Detect which cell encompasses the target text, then output its (x, y) center coordinate. 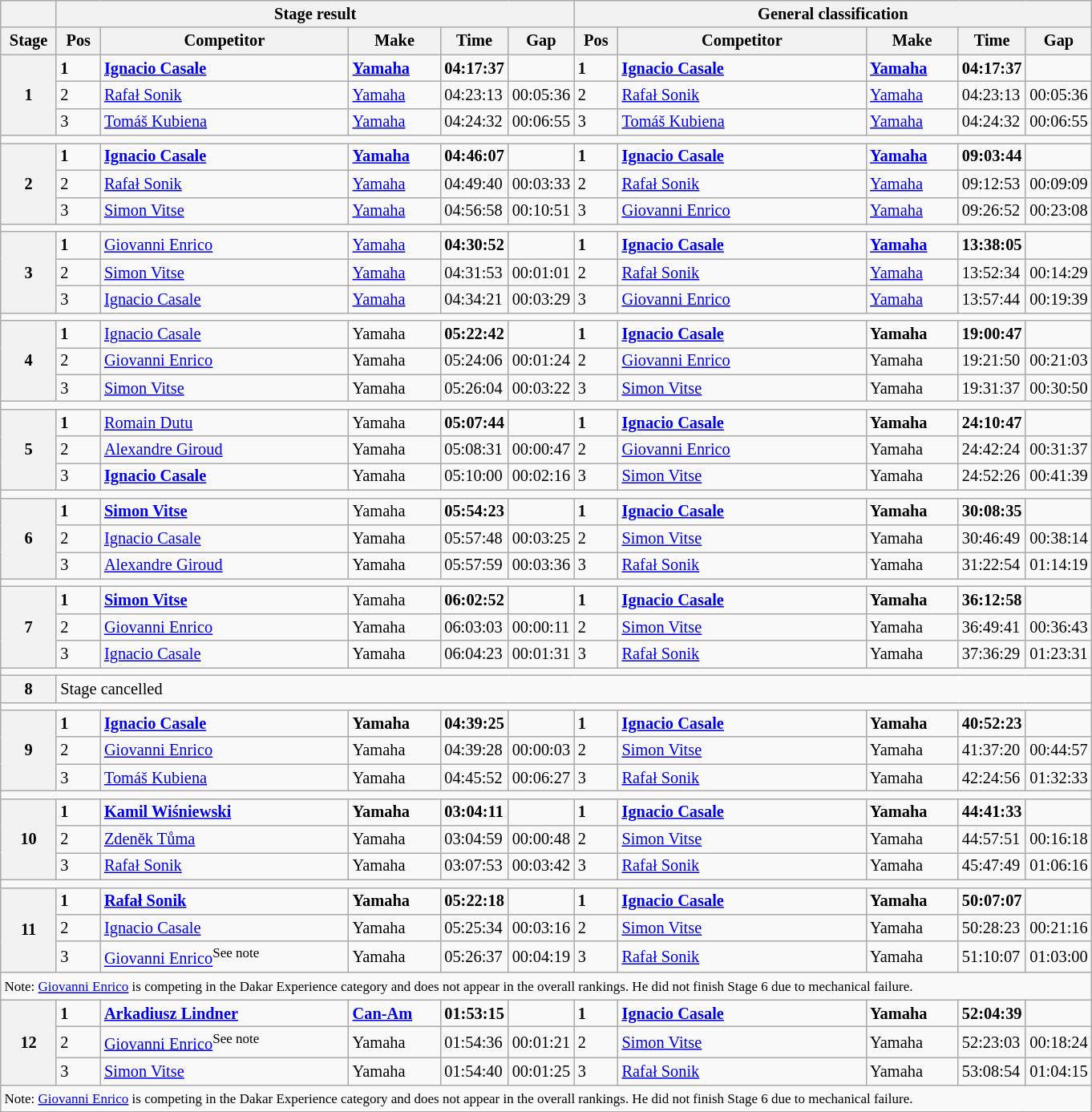
31:22:54 (992, 565)
04:39:25 (474, 723)
5 (29, 449)
04:34:21 (474, 299)
50:07:07 (992, 901)
8 (29, 689)
36:49:41 (992, 627)
52:23:03 (992, 1042)
01:04:15 (1058, 1071)
00:21:16 (1058, 928)
00:01:25 (541, 1071)
05:57:48 (474, 538)
51:10:07 (992, 957)
53:08:54 (992, 1071)
09:26:52 (992, 211)
00:02:16 (541, 476)
General classification (833, 14)
00:03:22 (541, 388)
05:24:06 (474, 361)
04:30:52 (474, 245)
7 (29, 627)
30:08:35 (992, 512)
00:00:11 (541, 627)
40:52:23 (992, 723)
36:12:58 (992, 600)
00:01:31 (541, 654)
01:23:31 (1058, 654)
01:14:19 (1058, 565)
09:12:53 (992, 184)
00:36:43 (1058, 627)
01:06:16 (1058, 866)
Stage (29, 41)
01:54:36 (474, 1042)
24:42:24 (992, 450)
24:52:26 (992, 476)
00:41:39 (1058, 476)
00:01:21 (541, 1042)
13:52:34 (992, 273)
37:36:29 (992, 654)
00:30:50 (1058, 388)
00:00:48 (541, 839)
09:03:44 (992, 156)
04:46:07 (474, 156)
44:41:33 (992, 812)
00:38:14 (1058, 538)
00:00:03 (541, 750)
01:53:15 (474, 1013)
19:21:50 (992, 361)
05:22:18 (474, 901)
19:31:37 (992, 388)
6 (29, 539)
13:57:44 (992, 299)
06:04:23 (474, 654)
00:03:25 (541, 538)
9 (29, 750)
05:26:04 (474, 388)
00:31:37 (1058, 450)
05:07:44 (474, 423)
00:03:42 (541, 866)
4 (29, 361)
00:16:18 (1058, 839)
06:03:03 (474, 627)
00:04:19 (541, 957)
50:28:23 (992, 928)
Romain Dutu (224, 423)
04:49:40 (474, 184)
06:02:52 (474, 600)
00:10:51 (541, 211)
Zdeněk Tůma (224, 839)
05:25:34 (474, 928)
05:10:00 (474, 476)
13:38:05 (992, 245)
10 (29, 839)
11 (29, 930)
Kamil Wiśniewski (224, 812)
00:21:03 (1058, 361)
00:03:33 (541, 184)
00:01:24 (541, 361)
Arkadiusz Lindner (224, 1013)
04:45:52 (474, 778)
03:04:59 (474, 839)
Stage cancelled (574, 689)
05:22:42 (474, 334)
30:46:49 (992, 538)
12 (29, 1042)
01:32:33 (1058, 778)
04:39:28 (474, 750)
00:19:39 (1058, 299)
03:04:11 (474, 812)
45:47:49 (992, 866)
19:00:47 (992, 334)
00:01:01 (541, 273)
44:57:51 (992, 839)
00:18:24 (1058, 1042)
24:10:47 (992, 423)
00:09:09 (1058, 184)
00:03:29 (541, 299)
04:31:53 (474, 273)
00:03:16 (541, 928)
04:56:58 (474, 211)
00:14:29 (1058, 273)
01:54:40 (474, 1071)
05:26:37 (474, 957)
41:37:20 (992, 750)
05:57:59 (474, 565)
05:54:23 (474, 512)
Stage result (315, 14)
Can-Am (394, 1013)
52:04:39 (992, 1013)
03:07:53 (474, 866)
05:08:31 (474, 450)
00:44:57 (1058, 750)
00:23:08 (1058, 211)
00:06:27 (541, 778)
42:24:56 (992, 778)
00:03:36 (541, 565)
01:03:00 (1058, 957)
00:00:47 (541, 450)
